Provide the (X, Y) coordinate of the cell's center where the given text is located.  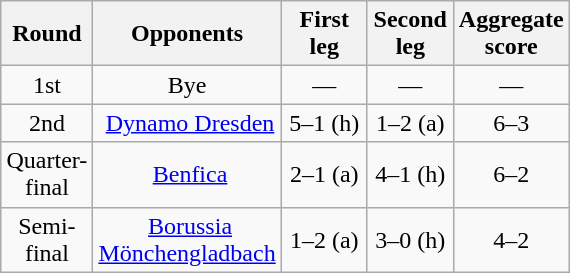
Benfica (187, 174)
1st (47, 85)
Borussia Mönchengladbach (187, 240)
2nd (47, 123)
First leg (324, 34)
Second leg (410, 34)
5–1 (h) (324, 123)
Dynamo Dresden (187, 123)
Round (47, 34)
Aggregate score (511, 34)
4–2 (511, 240)
6–2 (511, 174)
6–3 (511, 123)
Quarter-final (47, 174)
Opponents (187, 34)
Semi-final (47, 240)
4–1 (h) (410, 174)
Bye (187, 85)
2–1 (a) (324, 174)
3–0 (h) (410, 240)
